Provide the (X, Y) coordinate of the cell's center where the given text is located.  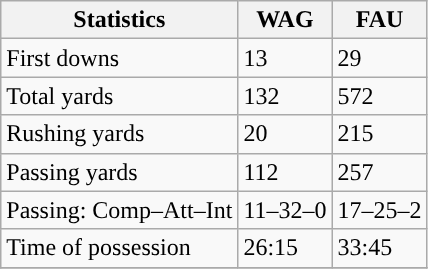
17–25–2 (380, 210)
112 (285, 172)
572 (380, 96)
26:15 (285, 248)
33:45 (380, 248)
Total yards (120, 96)
13 (285, 58)
Statistics (120, 20)
Rushing yards (120, 134)
257 (380, 172)
29 (380, 58)
Passing: Comp–Att–Int (120, 210)
132 (285, 96)
20 (285, 134)
WAG (285, 20)
First downs (120, 58)
215 (380, 134)
FAU (380, 20)
11–32–0 (285, 210)
Passing yards (120, 172)
Time of possession (120, 248)
